Identify which cell holds the provided text, then report its (x, y) central coordinate. 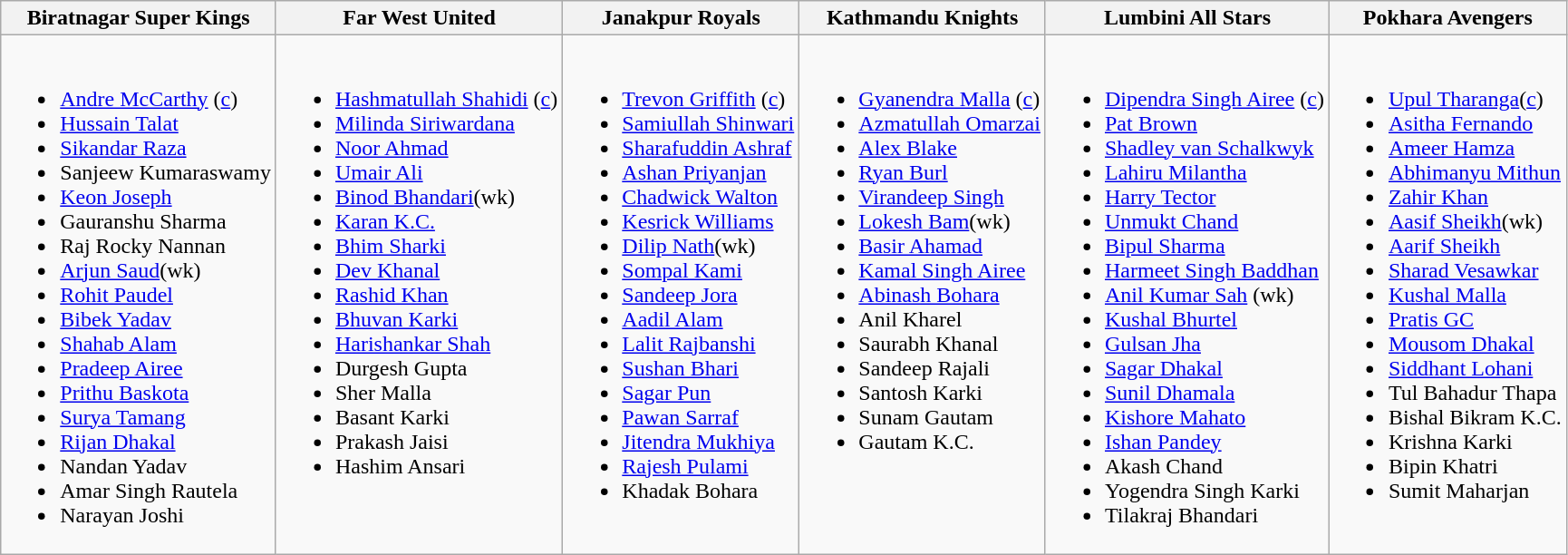
Far West United (419, 18)
Pokhara Avengers (1447, 18)
Janakpur Royals (682, 18)
Biratnagar Super Kings (139, 18)
Lumbini All Stars (1187, 18)
Kathmandu Knights (923, 18)
